For the text-containing cell, return its midpoint in (X, Y) coordinate format. 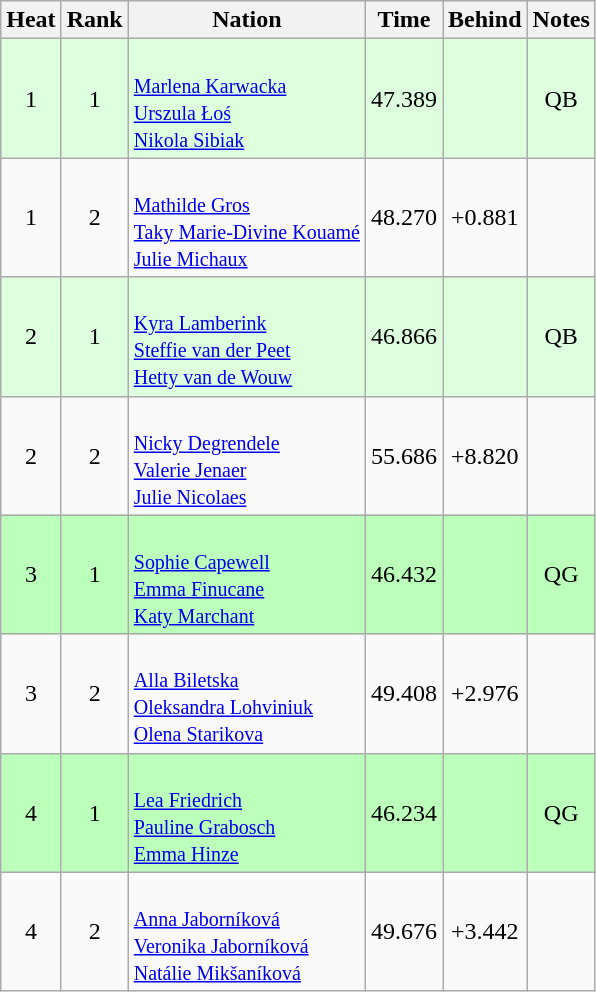
47.389 (404, 98)
+2.976 (485, 694)
Rank (94, 20)
55.686 (404, 456)
Alla BiletskaOleksandra LohviniukOlena Starikova (246, 694)
Behind (485, 20)
Nicky DegrendeleValerie JenaerJulie Nicolaes (246, 456)
Lea FriedrichPauline GraboschEmma Hinze (246, 812)
Kyra LamberinkSteffie van der PeetHetty van de Wouw (246, 336)
Time (404, 20)
Notes (561, 20)
46.866 (404, 336)
Anna JaborníkováVeronika JaborníkováNatálie Mikšaníková (246, 932)
Mathilde GrosTaky Marie-Divine KouaméJulie Michaux (246, 218)
Sophie CapewellEmma FinucaneKaty Marchant (246, 574)
49.408 (404, 694)
+0.881 (485, 218)
48.270 (404, 218)
46.234 (404, 812)
46.432 (404, 574)
+3.442 (485, 932)
Marlena KarwackaUrszula ŁośNikola Sibiak (246, 98)
Heat (31, 20)
+8.820 (485, 456)
Nation (246, 20)
49.676 (404, 932)
